Find where the given text appears and provide that cell's center as [x, y] coordinate. 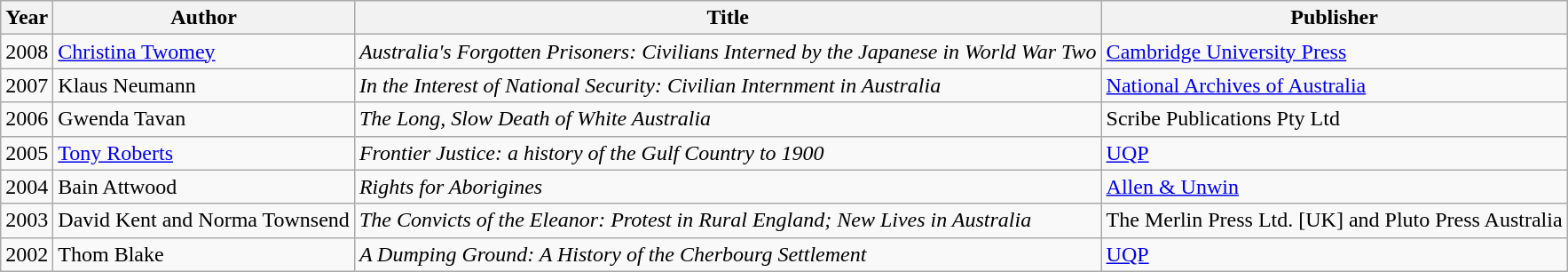
Allen & Unwin [1335, 187]
Scribe Publications Pty Ltd [1335, 119]
Bain Attwood [204, 187]
David Kent and Norma Townsend [204, 220]
Year [27, 18]
Rights for Aborigines [728, 187]
Christina Twomey [204, 52]
2007 [27, 85]
In the Interest of National Security: Civilian Internment in Australia [728, 85]
The Long, Slow Death of White Australia [728, 119]
Tony Roberts [204, 153]
A Dumping Ground: A History of the Cherbourg Settlement [728, 254]
Klaus Neumann [204, 85]
National Archives of Australia [1335, 85]
2003 [27, 220]
Publisher [1335, 18]
Author [204, 18]
2004 [27, 187]
2005 [27, 153]
The Merlin Press Ltd. [UK] and Pluto Press Australia [1335, 220]
Title [728, 18]
The Convicts of the Eleanor: Protest in Rural England; New Lives in Australia [728, 220]
Australia's Forgotten Prisoners: Civilians Interned by the Japanese in World War Two [728, 52]
Gwenda Tavan [204, 119]
Thom Blake [204, 254]
2008 [27, 52]
Frontier Justice: a history of the Gulf Country to 1900 [728, 153]
2002 [27, 254]
2006 [27, 119]
Cambridge University Press [1335, 52]
